Capture the cell that displays the provided text and extract its [x, y] central coordinate. 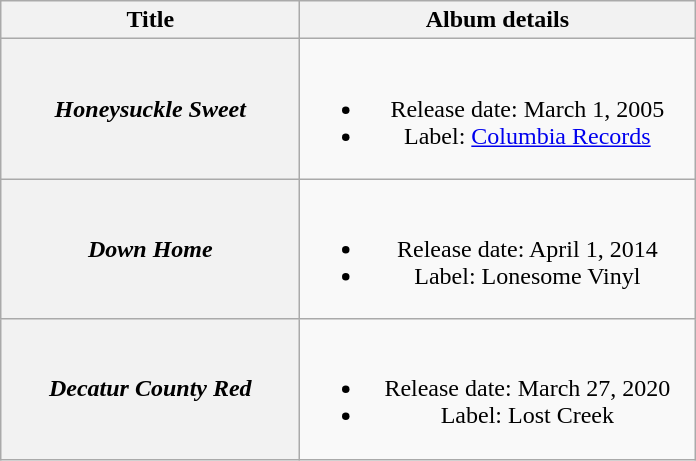
Decatur County Red [150, 389]
Honeysuckle Sweet [150, 109]
Down Home [150, 249]
Album details [498, 20]
Title [150, 20]
Release date: April 1, 2014Label: Lonesome Vinyl [498, 249]
Release date: March 27, 2020Label: Lost Creek [498, 389]
Release date: March 1, 2005Label: Columbia Records [498, 109]
